Locate the cell with the specified text and output its (x, y) center coordinate. 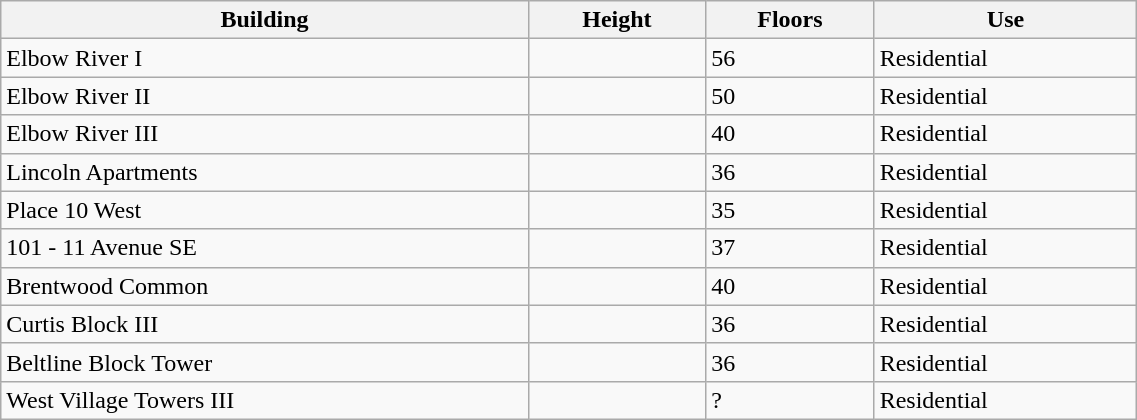
Elbow River III (264, 134)
Elbow River II (264, 96)
50 (790, 96)
Building (264, 20)
35 (790, 210)
Brentwood Common (264, 286)
Elbow River I (264, 58)
? (790, 400)
Curtis Block III (264, 324)
Beltline Block Tower (264, 362)
Place 10 West (264, 210)
Floors (790, 20)
56 (790, 58)
Height (616, 20)
Use (1006, 20)
37 (790, 248)
West Village Towers III (264, 400)
Lincoln Apartments (264, 172)
101 - 11 Avenue SE (264, 248)
